Identify which cell holds the provided text, then report its (x, y) central coordinate. 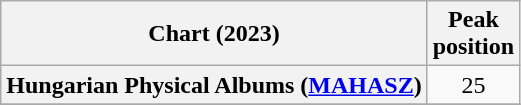
Hungarian Physical Albums (MAHASZ) (214, 85)
Peakposition (473, 34)
Chart (2023) (214, 34)
25 (473, 85)
